From the cell containing the given text, extract its center point as (x, y) coordinate. 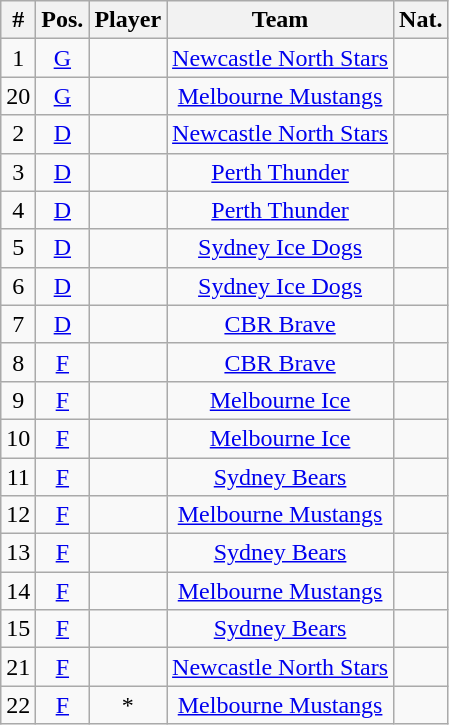
1 (18, 58)
* (128, 705)
21 (18, 667)
6 (18, 286)
Pos. (62, 20)
3 (18, 172)
10 (18, 438)
22 (18, 705)
2 (18, 134)
Nat. (421, 20)
12 (18, 515)
9 (18, 400)
15 (18, 629)
5 (18, 248)
20 (18, 96)
13 (18, 553)
4 (18, 210)
8 (18, 362)
Team (280, 20)
14 (18, 591)
11 (18, 477)
Player (128, 20)
7 (18, 324)
# (18, 20)
